Provide the (x, y) coordinate of the cell's center where the given text is located.  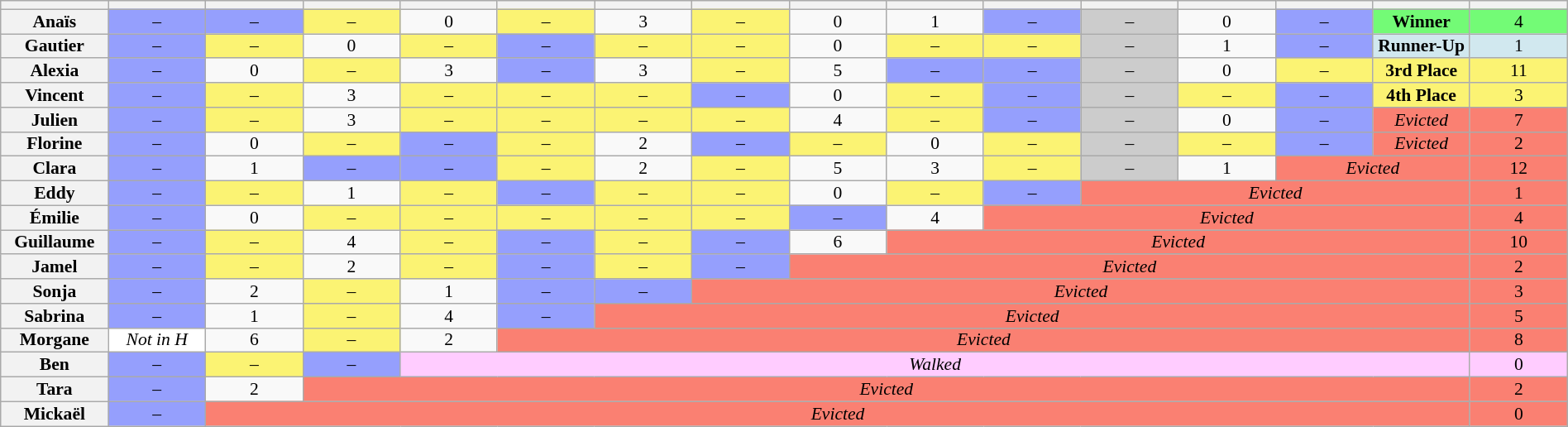
Walked (935, 365)
Ben (55, 365)
12 (1518, 169)
3rd Place (1422, 71)
10 (1518, 242)
Mickaël (55, 414)
Guillaume (55, 242)
11 (1518, 71)
Eddy (55, 194)
Morgane (55, 340)
Runner-Up (1422, 46)
Gautier (55, 46)
Vincent (55, 95)
Julien (55, 120)
7 (1518, 120)
Anaïs (55, 22)
Tara (55, 390)
Jamel (55, 267)
Winner (1422, 22)
Sabrina (55, 316)
Not in H (157, 340)
Sonja (55, 291)
4th Place (1422, 95)
Florine (55, 144)
Clara (55, 169)
8 (1518, 340)
Émilie (55, 218)
Alexia (55, 71)
